Return the (X, Y) coordinate for the center point of the cell that contains the specified text.  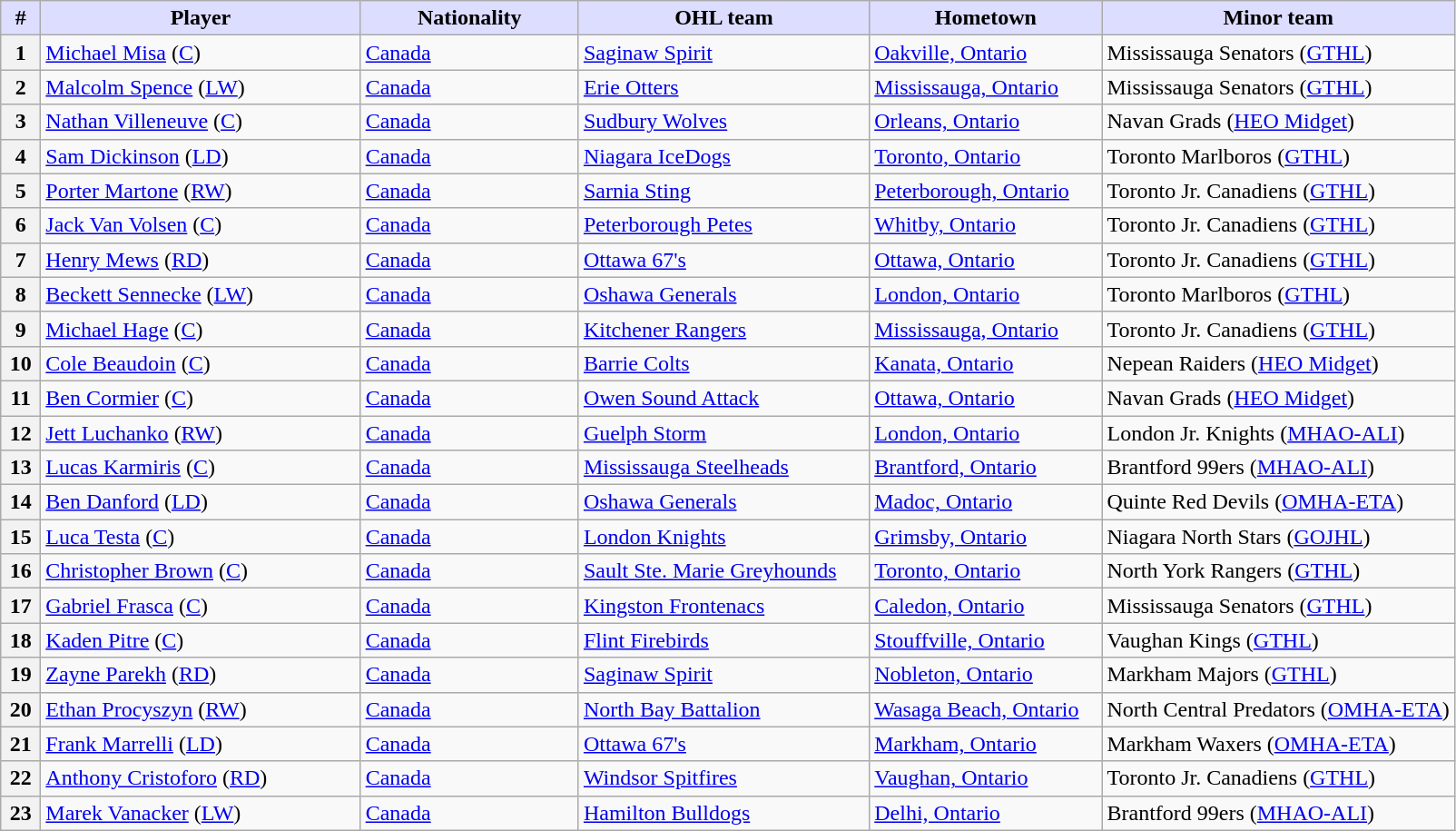
17 (21, 606)
Orleans, Ontario (986, 122)
Kanata, Ontario (986, 363)
Porter Martone (RW) (201, 191)
8 (21, 294)
Niagara IceDogs (723, 156)
4 (21, 156)
Hometown (986, 18)
Owen Sound Attack (723, 398)
Erie Otters (723, 87)
Cole Beaudoin (C) (201, 363)
Markham, Ontario (986, 744)
Peterborough, Ontario (986, 191)
North York Rangers (GTHL) (1278, 571)
7 (21, 260)
Michael Hage (C) (201, 329)
Madoc, Ontario (986, 502)
# (21, 18)
Windsor Spitfires (723, 778)
Player (201, 18)
15 (21, 537)
Markham Majors (GTHL) (1278, 675)
21 (21, 744)
Vaughan Kings (GTHL) (1278, 640)
Brantford, Ontario (986, 468)
Luca Testa (C) (201, 537)
Sarnia Sting (723, 191)
20 (21, 709)
Jack Van Volsen (C) (201, 225)
Delhi, Ontario (986, 813)
Hamilton Bulldogs (723, 813)
Quinte Red Devils (OMHA-ETA) (1278, 502)
Nationality (469, 18)
Niagara North Stars (GOJHL) (1278, 537)
Nepean Raiders (HEO Midget) (1278, 363)
Barrie Colts (723, 363)
Guelph Storm (723, 433)
13 (21, 468)
Kaden Pitre (C) (201, 640)
Wasaga Beach, Ontario (986, 709)
3 (21, 122)
Mississauga Steelheads (723, 468)
Stouffville, Ontario (986, 640)
Kingston Frontenacs (723, 606)
22 (21, 778)
OHL team (723, 18)
Sudbury Wolves (723, 122)
London Jr. Knights (MHAO-ALI) (1278, 433)
Lucas Karmiris (C) (201, 468)
Minor team (1278, 18)
6 (21, 225)
Sam Dickinson (LD) (201, 156)
2 (21, 87)
Vaughan, Ontario (986, 778)
5 (21, 191)
16 (21, 571)
Christopher Brown (C) (201, 571)
Zayne Parekh (RD) (201, 675)
Michael Misa (C) (201, 53)
Kitchener Rangers (723, 329)
Ben Cormier (C) (201, 398)
10 (21, 363)
Caledon, Ontario (986, 606)
North Central Predators (OMHA-ETA) (1278, 709)
Malcolm Spence (LW) (201, 87)
Oakville, Ontario (986, 53)
11 (21, 398)
North Bay Battalion (723, 709)
Frank Marrelli (LD) (201, 744)
12 (21, 433)
19 (21, 675)
Grimsby, Ontario (986, 537)
Markham Waxers (OMHA-ETA) (1278, 744)
Whitby, Ontario (986, 225)
Flint Firebirds (723, 640)
Nathan Villeneuve (C) (201, 122)
London Knights (723, 537)
Anthony Cristoforo (RD) (201, 778)
23 (21, 813)
Ethan Procyszyn (RW) (201, 709)
18 (21, 640)
Nobleton, Ontario (986, 675)
Marek Vanacker (LW) (201, 813)
Gabriel Frasca (C) (201, 606)
Henry Mews (RD) (201, 260)
Beckett Sennecke (LW) (201, 294)
Sault Ste. Marie Greyhounds (723, 571)
Ben Danford (LD) (201, 502)
Peterborough Petes (723, 225)
Jett Luchanko (RW) (201, 433)
1 (21, 53)
9 (21, 329)
14 (21, 502)
